Find where the given text appears and provide that cell's center as [x, y] coordinate. 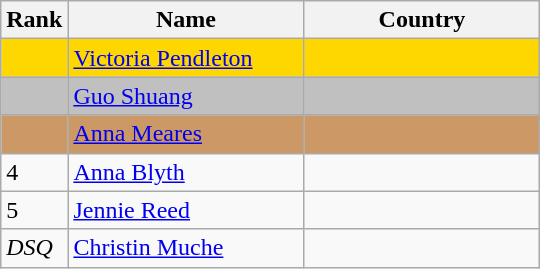
Christin Muche [186, 248]
Anna Meares [186, 134]
Name [186, 20]
Rank [34, 20]
Country [422, 20]
Victoria Pendleton [186, 58]
DSQ [34, 248]
Guo Shuang [186, 96]
5 [34, 210]
4 [34, 172]
Jennie Reed [186, 210]
Anna Blyth [186, 172]
